From the cell containing the given text, extract its center point as [X, Y] coordinate. 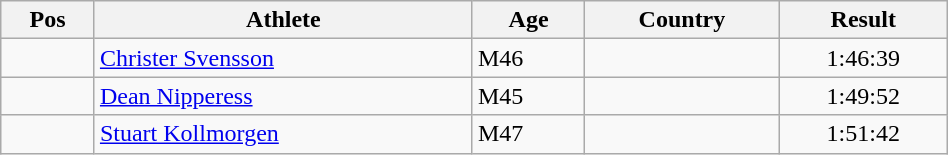
Result [863, 20]
Athlete [283, 20]
Christer Svensson [283, 58]
1:51:42 [863, 134]
Stuart Kollmorgen [283, 134]
Age [528, 20]
M46 [528, 58]
M47 [528, 134]
1:46:39 [863, 58]
Dean Nipperess [283, 96]
Country [682, 20]
M45 [528, 96]
1:49:52 [863, 96]
Pos [48, 20]
